Capture the cell that displays the provided text and extract its [X, Y] central coordinate. 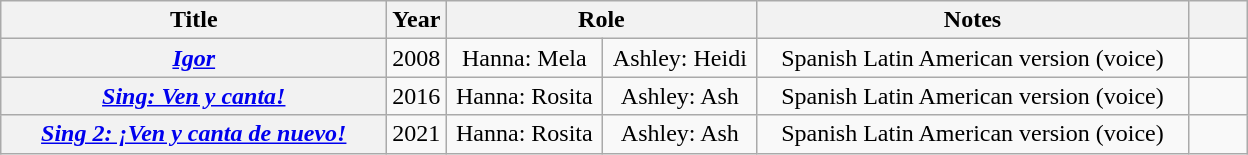
Igor [194, 58]
Title [194, 20]
2016 [416, 96]
Role [602, 20]
Notes [972, 20]
2021 [416, 134]
2008 [416, 58]
Sing: Ven y canta! [194, 96]
Year [416, 20]
Hanna: Mela [524, 58]
Ashley: Heidi [680, 58]
Sing 2: ¡Ven y canta de nuevo! [194, 134]
